Determine the (x, y) coordinate at the center of the cell enclosing the given text.  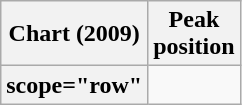
scope="row" (74, 85)
Chart (2009) (74, 34)
Peakposition (194, 34)
